Search for the cell housing the specified text and yield its [x, y] center coordinate. 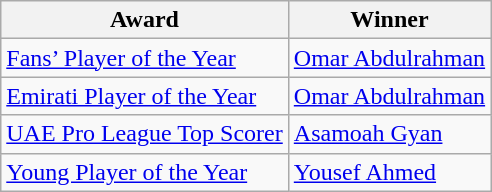
Asamoah Gyan [389, 134]
Emirati Player of the Year [145, 96]
Fans’ Player of the Year [145, 58]
Young Player of the Year [145, 172]
UAE Pro League Top Scorer [145, 134]
Winner [389, 20]
Award [145, 20]
Yousef Ahmed [389, 172]
